Detect which cell encompasses the target text, then output its [x, y] center coordinate. 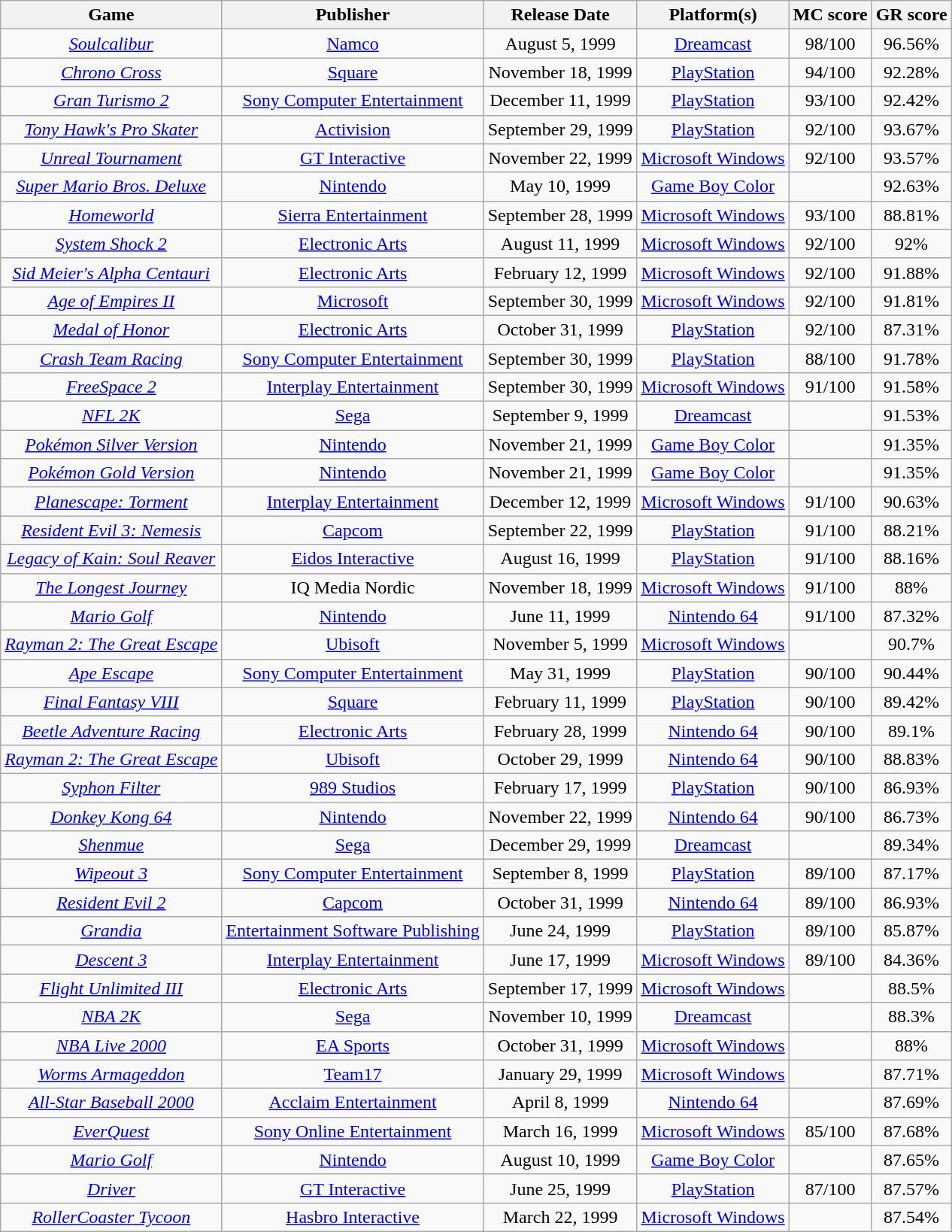
90.7% [911, 645]
February 12, 1999 [560, 272]
NFL 2K [111, 416]
90.63% [911, 502]
87/100 [830, 1188]
Pokémon Silver Version [111, 445]
94/100 [830, 72]
98/100 [830, 44]
February 17, 1999 [560, 787]
April 8, 1999 [560, 1103]
Legacy of Kain: Soul Reaver [111, 559]
All-Star Baseball 2000 [111, 1103]
October 29, 1999 [560, 759]
March 16, 1999 [560, 1131]
96.56% [911, 44]
GR score [911, 15]
Wipeout 3 [111, 874]
January 29, 1999 [560, 1074]
87.17% [911, 874]
December 12, 1999 [560, 502]
Pokémon Gold Version [111, 473]
92.28% [911, 72]
Sierra Entertainment [353, 215]
87.69% [911, 1103]
Platform(s) [713, 15]
MC score [830, 15]
March 22, 1999 [560, 1217]
91.88% [911, 272]
December 11, 1999 [560, 101]
Namco [353, 44]
88.83% [911, 759]
89.42% [911, 702]
November 10, 1999 [560, 1017]
Flight Unlimited III [111, 988]
Homeworld [111, 215]
Hasbro Interactive [353, 1217]
Descent 3 [111, 960]
Gran Turismo 2 [111, 101]
88.21% [911, 530]
91.78% [911, 359]
Sid Meier's Alpha Centauri [111, 272]
September 8, 1999 [560, 874]
88.5% [911, 988]
System Shock 2 [111, 244]
Activision [353, 129]
87.71% [911, 1074]
Syphon Filter [111, 787]
EverQuest [111, 1131]
Worms Armageddon [111, 1074]
85.87% [911, 931]
September 9, 1999 [560, 416]
88/100 [830, 359]
86.73% [911, 816]
87.68% [911, 1131]
84.36% [911, 960]
August 10, 1999 [560, 1160]
Crash Team Racing [111, 359]
Donkey Kong 64 [111, 816]
87.31% [911, 329]
February 11, 1999 [560, 702]
August 5, 1999 [560, 44]
Final Fantasy VIII [111, 702]
Age of Empires II [111, 301]
88.16% [911, 559]
RollerCoaster Tycoon [111, 1217]
February 28, 1999 [560, 730]
NBA 2K [111, 1017]
September 17, 1999 [560, 988]
89.1% [911, 730]
June 25, 1999 [560, 1188]
Publisher [353, 15]
Release Date [560, 15]
92.63% [911, 187]
Ape Escape [111, 673]
88.81% [911, 215]
90.44% [911, 673]
December 29, 1999 [560, 845]
FreeSpace 2 [111, 387]
Super Mario Bros. Deluxe [111, 187]
May 31, 1999 [560, 673]
May 10, 1999 [560, 187]
87.32% [911, 616]
Unreal Tournament [111, 158]
November 5, 1999 [560, 645]
June 17, 1999 [560, 960]
IQ Media Nordic [353, 587]
Beetle Adventure Racing [111, 730]
Soulcalibur [111, 44]
August 11, 1999 [560, 244]
NBA Live 2000 [111, 1045]
Eidos Interactive [353, 559]
87.65% [911, 1160]
Medal of Honor [111, 329]
Grandia [111, 931]
Tony Hawk's Pro Skater [111, 129]
EA Sports [353, 1045]
85/100 [830, 1131]
989 Studios [353, 787]
93.57% [911, 158]
The Longest Journey [111, 587]
September 29, 1999 [560, 129]
89.34% [911, 845]
Planescape: Torment [111, 502]
Microsoft [353, 301]
91.58% [911, 387]
91.81% [911, 301]
Driver [111, 1188]
Resident Evil 2 [111, 903]
September 28, 1999 [560, 215]
Team17 [353, 1074]
91.53% [911, 416]
Resident Evil 3: Nemesis [111, 530]
Chrono Cross [111, 72]
Game [111, 15]
88.3% [911, 1017]
Sony Online Entertainment [353, 1131]
August 16, 1999 [560, 559]
September 22, 1999 [560, 530]
June 24, 1999 [560, 931]
92% [911, 244]
Entertainment Software Publishing [353, 931]
87.54% [911, 1217]
87.57% [911, 1188]
Acclaim Entertainment [353, 1103]
June 11, 1999 [560, 616]
92.42% [911, 101]
93.67% [911, 129]
Shenmue [111, 845]
